From the cell containing the given text, extract its center point as (X, Y) coordinate. 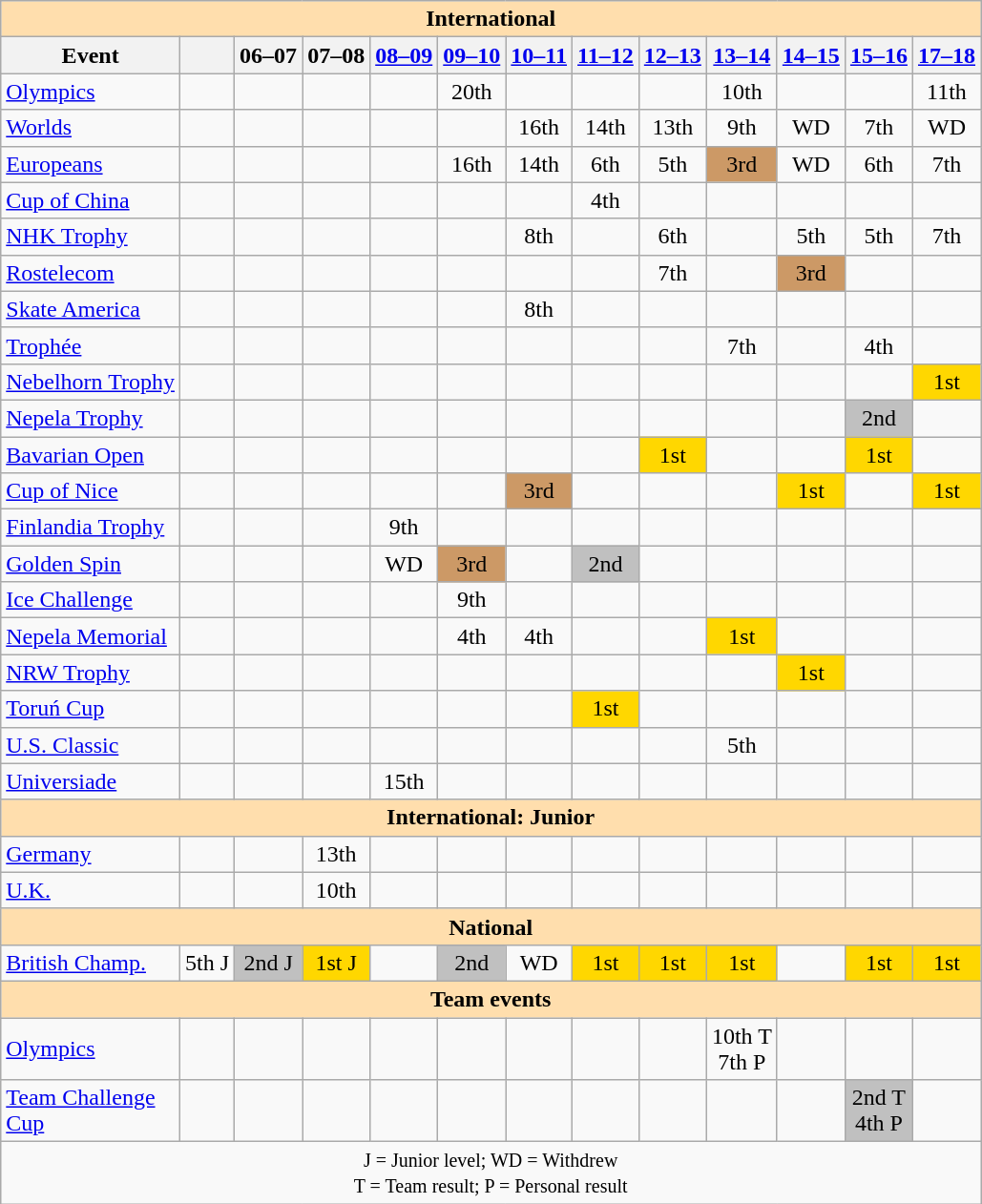
U.S. Classic (91, 745)
14–15 (811, 55)
Toruń Cup (91, 709)
U.K. (91, 890)
J = Junior level; WD = Withdrew T = Team result; P = Personal result (491, 1173)
2nd T 4th P (878, 1111)
Nepela Trophy (91, 418)
Finlandia Trophy (91, 528)
5th J (206, 963)
Bavarian Open (91, 455)
Trophée (91, 345)
British Champ. (91, 963)
12–13 (672, 55)
International (491, 19)
08–09 (405, 55)
11th (947, 92)
NHK Trophy (91, 237)
Worlds (91, 128)
Team events (491, 999)
20th (471, 92)
Germany (91, 854)
1st J (336, 963)
Team ChallengeCup (91, 1111)
10th T 7th P (742, 1048)
Ice Challenge (91, 600)
07–08 (336, 55)
11–12 (606, 55)
Europeans (91, 164)
15th (405, 781)
Nepela Memorial (91, 636)
09–10 (471, 55)
10–11 (539, 55)
National (491, 926)
Golden Spin (91, 564)
13–14 (742, 55)
15–16 (878, 55)
Nebelhorn Trophy (91, 382)
Cup of China (91, 200)
Rostelecom (91, 273)
Event (91, 55)
Universiade (91, 781)
06–07 (269, 55)
Skate America (91, 309)
NRW Trophy (91, 673)
Cup of Nice (91, 491)
2nd J (269, 963)
17–18 (947, 55)
International: Junior (491, 818)
